Locate the cell with the specified text and output its (x, y) center coordinate. 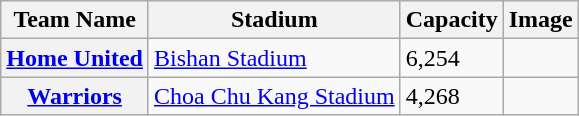
Image (540, 20)
Stadium (274, 20)
Capacity (452, 20)
Bishan Stadium (274, 58)
Home United (75, 58)
Warriors (75, 96)
Team Name (75, 20)
6,254 (452, 58)
Choa Chu Kang Stadium (274, 96)
4,268 (452, 96)
